Extract the [x, y] coordinate from the center of the cell holding the provided text.  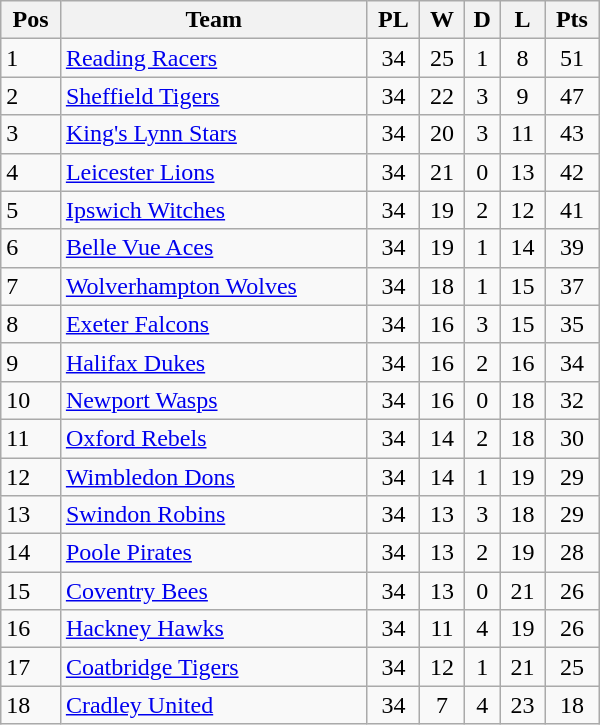
10 [31, 400]
W [442, 20]
Team [214, 20]
Halifax Dukes [214, 362]
Reading Racers [214, 58]
17 [31, 667]
41 [572, 210]
Wolverhampton Wolves [214, 286]
Pts [572, 20]
Coventry Bees [214, 591]
Leicester Lions [214, 172]
Hackney Hawks [214, 629]
PL [394, 20]
D [482, 20]
King's Lynn Stars [214, 134]
28 [572, 553]
43 [572, 134]
Cradley United [214, 705]
Wimbledon Dons [214, 477]
42 [572, 172]
6 [31, 248]
Newport Wasps [214, 400]
Sheffield Tigers [214, 96]
22 [442, 96]
39 [572, 248]
32 [572, 400]
47 [572, 96]
Ipswich Witches [214, 210]
Oxford Rebels [214, 438]
L [522, 20]
23 [522, 705]
Belle Vue Aces [214, 248]
Pos [31, 20]
51 [572, 58]
Poole Pirates [214, 553]
30 [572, 438]
Exeter Falcons [214, 324]
37 [572, 286]
Swindon Robins [214, 515]
Coatbridge Tigers [214, 667]
5 [31, 210]
35 [572, 324]
20 [442, 134]
